For the text-containing cell, return its midpoint in (X, Y) coordinate format. 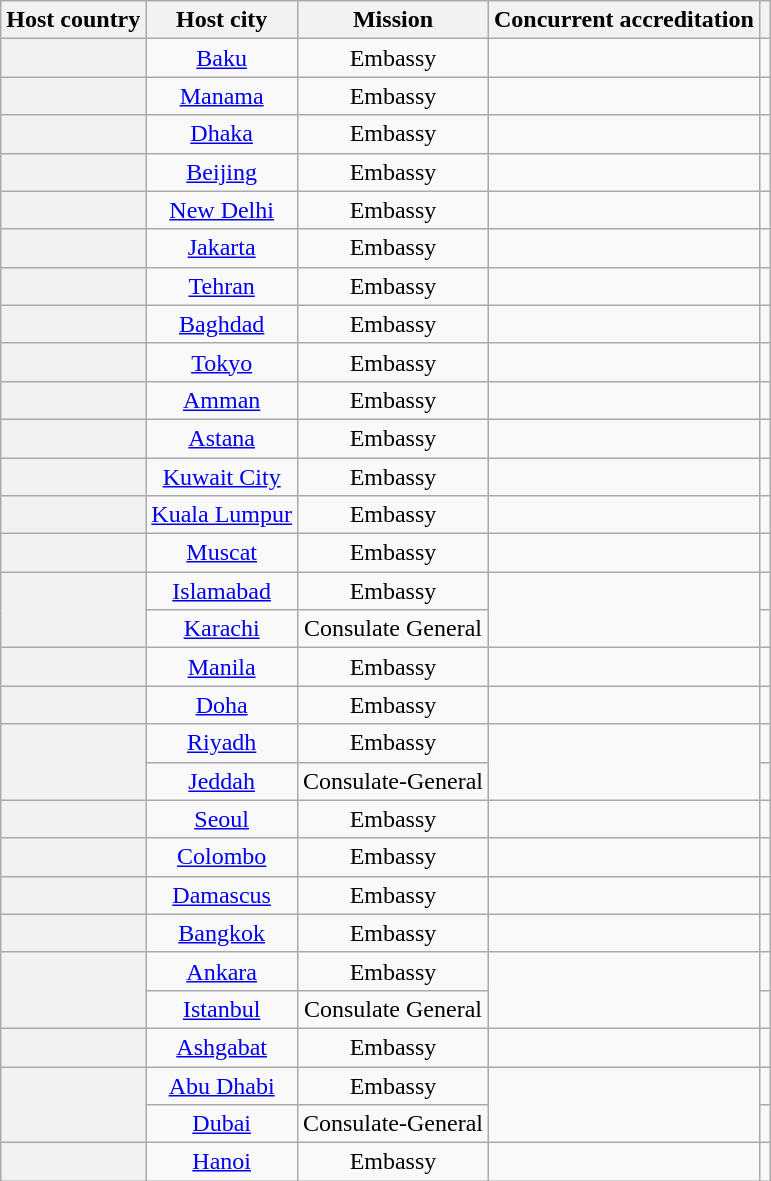
Ankara (222, 971)
Jeddah (222, 781)
Baku (222, 58)
Manama (222, 96)
Damascus (222, 895)
Dhaka (222, 134)
Concurrent accreditation (624, 20)
Doha (222, 705)
Beijing (222, 172)
Amman (222, 400)
Karachi (222, 629)
Abu Dhabi (222, 1085)
Riyadh (222, 743)
Baghdad (222, 324)
Tokyo (222, 362)
Dubai (222, 1124)
Kuala Lumpur (222, 515)
Ashgabat (222, 1047)
Manila (222, 667)
Tehran (222, 286)
Host city (222, 20)
Bangkok (222, 933)
Astana (222, 438)
Jakarta (222, 248)
Mission (392, 20)
Colombo (222, 857)
Kuwait City (222, 477)
Islamabad (222, 591)
Muscat (222, 553)
New Delhi (222, 210)
Istanbul (222, 1009)
Seoul (222, 819)
Hanoi (222, 1162)
Host country (74, 20)
